Return the (x, y) coordinate for the center point of the cell that contains the specified text.  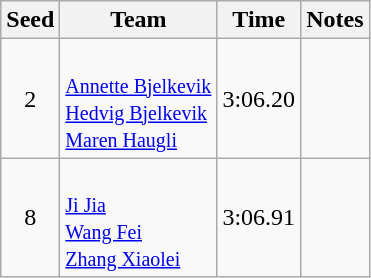
3:06.91 (259, 218)
Notes (335, 20)
Annette BjelkevikHedvig BjelkevikMaren Haugli (138, 98)
Ji JiaWang FeiZhang Xiaolei (138, 218)
Seed (30, 20)
3:06.20 (259, 98)
2 (30, 98)
8 (30, 218)
Time (259, 20)
Team (138, 20)
